Extract the [x, y] coordinate from the center of the cell holding the provided text.  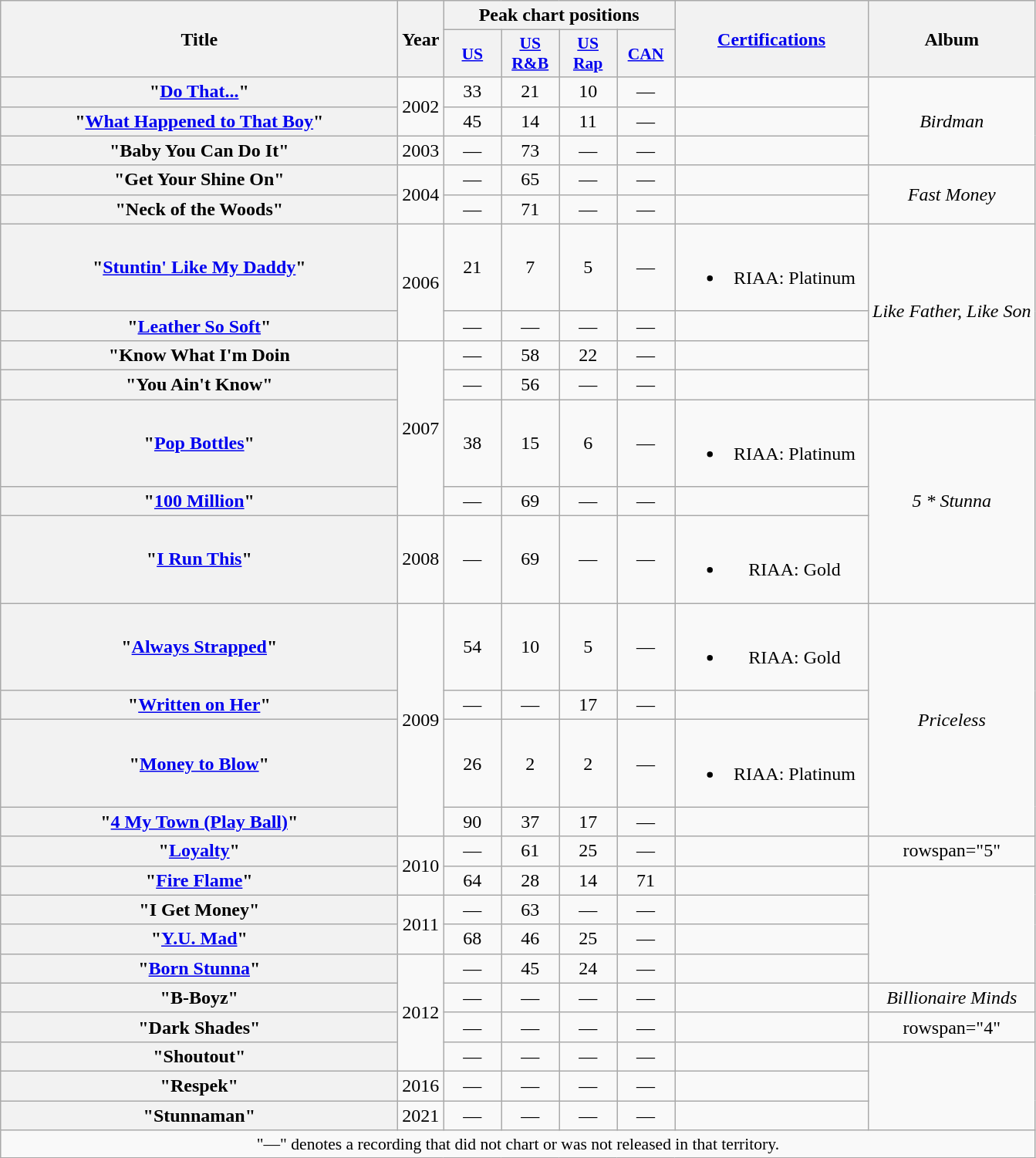
6 [588, 443]
"Born Stunna" [199, 968]
"Leather So Soft" [199, 326]
2016 [421, 1085]
2008 [421, 560]
"100 Million" [199, 501]
46 [531, 939]
rowspan="5" [952, 851]
"B-Boyz" [199, 998]
rowspan="4" [952, 1027]
Like Father, Like Son [952, 312]
2010 [421, 866]
65 [531, 180]
Album [952, 39]
"Know What I'm Doin [199, 355]
"Always Strapped" [199, 647]
"Loyalty" [199, 851]
"4 My Town (Play Ball)" [199, 822]
2021 [421, 1115]
"Y.U. Mad" [199, 939]
"—" denotes a recording that did not chart or was not released in that territory. [518, 1144]
54 [472, 647]
US [472, 54]
"Written on Her" [199, 705]
11 [588, 121]
2007 [421, 427]
"You Ain't Know" [199, 384]
2012 [421, 1012]
"I Get Money" [199, 910]
15 [531, 443]
CAN [646, 54]
"Dark Shades" [199, 1027]
"Get Your Shine On" [199, 180]
Fast Money [952, 194]
Billionaire Minds [952, 998]
"Do That..." [199, 92]
Year [421, 39]
2003 [421, 150]
Peak chart positions [559, 15]
Title [199, 39]
"Money to Blow" [199, 764]
38 [472, 443]
33 [472, 92]
56 [531, 384]
"Stuntin' Like My Daddy" [199, 267]
"Stunnaman" [199, 1115]
37 [531, 822]
73 [531, 150]
Certifications [771, 39]
2011 [421, 924]
"Fire Flame" [199, 880]
"Shoutout" [199, 1056]
5 * Stunna [952, 501]
58 [531, 355]
63 [531, 910]
"Respek" [199, 1085]
90 [472, 822]
22 [588, 355]
"Pop Bottles" [199, 443]
7 [531, 267]
64 [472, 880]
26 [472, 764]
2004 [421, 194]
68 [472, 939]
"Baby You Can Do It" [199, 150]
61 [531, 851]
2006 [421, 282]
24 [588, 968]
USR&B [531, 54]
"Neck of the Woods" [199, 209]
28 [531, 880]
"I Run This" [199, 560]
Priceless [952, 720]
Birdman [952, 121]
2002 [421, 106]
2009 [421, 720]
"What Happened to That Boy" [199, 121]
USRap [588, 54]
